Search for the cell housing the specified text and yield its (X, Y) center coordinate. 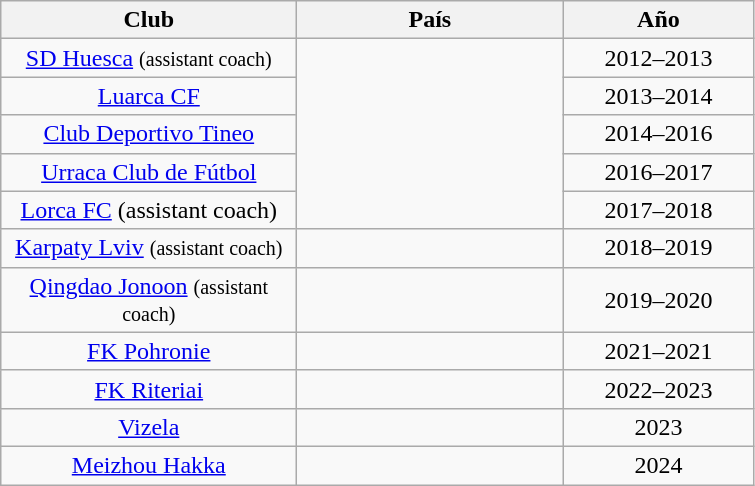
2013–2014 (658, 96)
Luarca CF (149, 96)
Club (149, 20)
Vizela (149, 427)
FK Riteriai (149, 389)
Urraca Club de Fútbol (149, 172)
Qingdao Jonoon (assistant coach) (149, 300)
2016–2017 (658, 172)
2019–2020 (658, 300)
País (430, 20)
2012–2013 (658, 58)
2022–2023 (658, 389)
2023 (658, 427)
Lorca FC (assistant coach) (149, 210)
SD Huesca (assistant coach) (149, 58)
2024 (658, 465)
Karpaty Lviv (assistant coach) (149, 248)
Año (658, 20)
Meizhou Hakka (149, 465)
2014–2016 (658, 134)
Club Deportivo Tineo (149, 134)
2017–2018 (658, 210)
FK Pohronie (149, 351)
2018–2019 (658, 248)
2021–2021 (658, 351)
